Output the [x, y] coordinate of the center of the cell containing the given text.  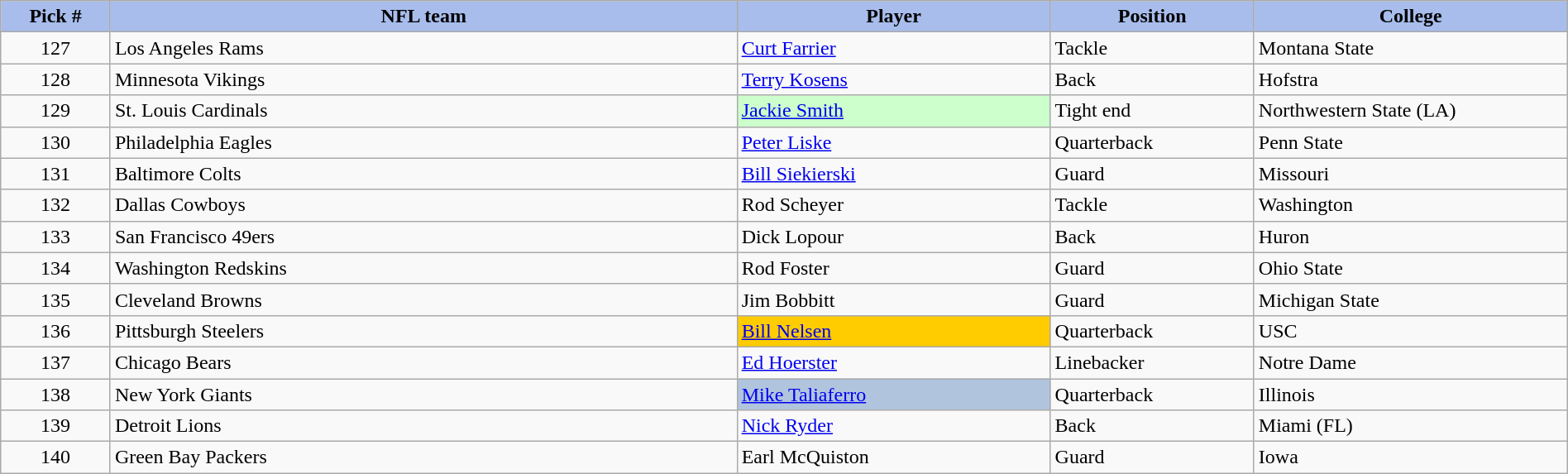
140 [56, 457]
Northwestern State (LA) [1411, 111]
Philadelphia Eagles [423, 142]
Rod Foster [893, 268]
Bill Siekierski [893, 174]
Bill Nelsen [893, 331]
Missouri [1411, 174]
127 [56, 48]
Washington Redskins [423, 268]
Los Angeles Rams [423, 48]
USC [1411, 331]
134 [56, 268]
Miami (FL) [1411, 426]
Montana State [1411, 48]
Jim Bobbitt [893, 299]
NFL team [423, 17]
Nick Ryder [893, 426]
Pick # [56, 17]
Curt Farrier [893, 48]
135 [56, 299]
Notre Dame [1411, 362]
Terry Kosens [893, 79]
Cleveland Browns [423, 299]
Jackie Smith [893, 111]
137 [56, 362]
Washington [1411, 205]
Rod Scheyer [893, 205]
132 [56, 205]
Dallas Cowboys [423, 205]
Illinois [1411, 395]
Player [893, 17]
Earl McQuiston [893, 457]
Hofstra [1411, 79]
New York Giants [423, 395]
Chicago Bears [423, 362]
129 [56, 111]
136 [56, 331]
Ed Hoerster [893, 362]
131 [56, 174]
130 [56, 142]
Detroit Lions [423, 426]
Minnesota Vikings [423, 79]
Position [1152, 17]
Iowa [1411, 457]
Dick Lopour [893, 237]
Mike Taliaferro [893, 395]
Peter Liske [893, 142]
College [1411, 17]
Tight end [1152, 111]
Ohio State [1411, 268]
133 [56, 237]
Pittsburgh Steelers [423, 331]
Huron [1411, 237]
128 [56, 79]
138 [56, 395]
Green Bay Packers [423, 457]
San Francisco 49ers [423, 237]
Michigan State [1411, 299]
Linebacker [1152, 362]
Baltimore Colts [423, 174]
139 [56, 426]
St. Louis Cardinals [423, 111]
Penn State [1411, 142]
